Locate the cell with the specified text and output its (x, y) center coordinate. 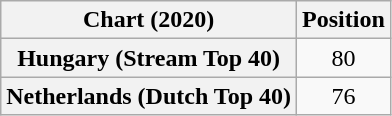
Chart (2020) (149, 20)
Hungary (Stream Top 40) (149, 58)
Netherlands (Dutch Top 40) (149, 96)
Position (344, 20)
80 (344, 58)
76 (344, 96)
